From the cell containing the given text, extract its center point as (x, y) coordinate. 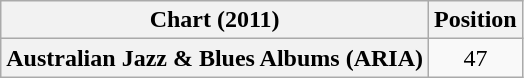
Australian Jazz & Blues Albums (ARIA) (215, 58)
47 (476, 58)
Position (476, 20)
Chart (2011) (215, 20)
